Provide the (x, y) coordinate of the cell's center where the given text is located.  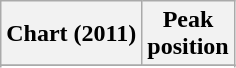
Peakposition (188, 34)
Chart (2011) (72, 34)
